Return the [X, Y] coordinate for the center point of the cell that contains the specified text.  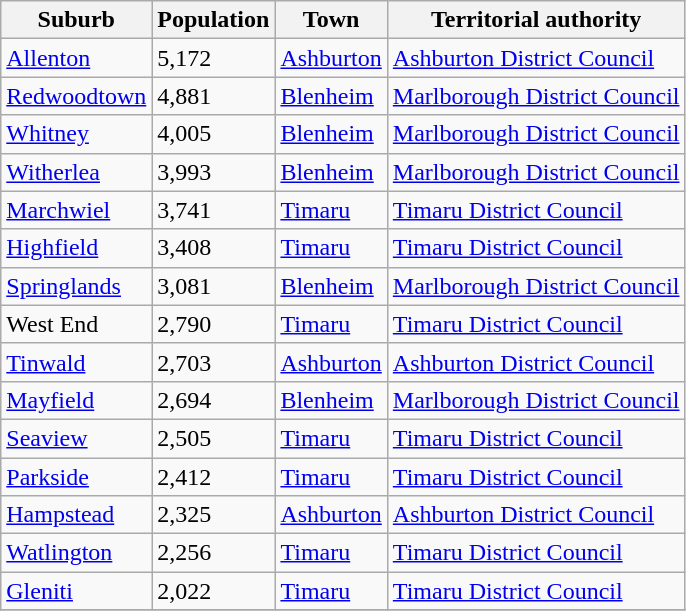
Gleniti [76, 591]
Hampstead [76, 515]
4,005 [214, 134]
2,505 [214, 438]
West End [76, 324]
Witherlea [76, 172]
3,741 [214, 210]
2,256 [214, 553]
Mayfield [76, 400]
2,790 [214, 324]
3,408 [214, 248]
Suburb [76, 20]
Highfield [76, 248]
3,081 [214, 286]
2,412 [214, 477]
2,703 [214, 362]
2,022 [214, 591]
4,881 [214, 96]
Springlands [76, 286]
Watlington [76, 553]
Redwoodtown [76, 96]
Whitney [76, 134]
Marchwiel [76, 210]
Seaview [76, 438]
2,325 [214, 515]
Town [331, 20]
Territorial authority [536, 20]
5,172 [214, 58]
2,694 [214, 400]
Population [214, 20]
Allenton [76, 58]
Tinwald [76, 362]
3,993 [214, 172]
Parkside [76, 477]
